Identify which cell holds the provided text, then report its [X, Y] central coordinate. 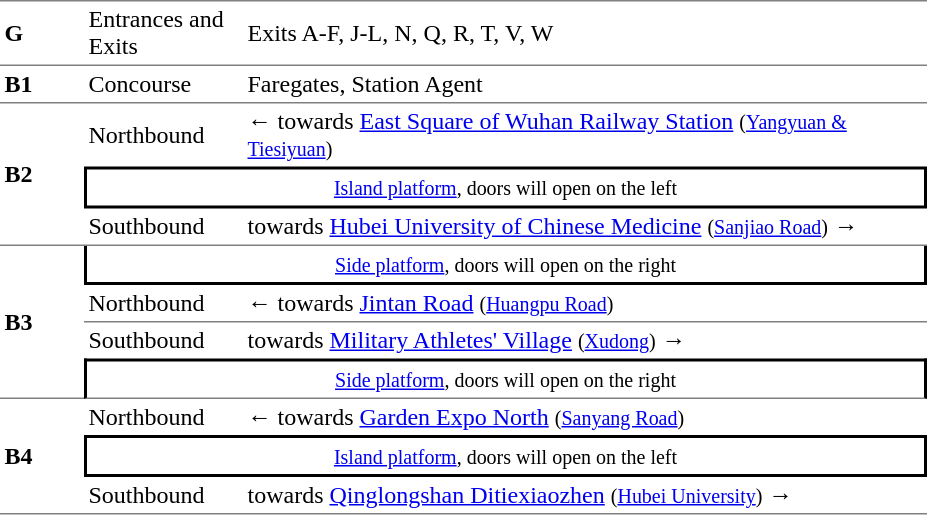
← towards Garden Expo North (Sanyang Road) [585, 417]
B1 [42, 84]
towards Military Athletes' Village (Xudong) → [585, 340]
Exits A-F, J-L, N, Q, R, T, V, W [585, 32]
Concourse [164, 84]
← towards Jintan Road (Huangpu Road) [585, 303]
Faregates, Station Agent [585, 84]
Entrances and Exits [164, 32]
towards Qinglongshan Ditiexiaozhen (Hubei University) → [585, 496]
B3 [42, 322]
towards Hubei University of Chinese Medicine (Sanjiao Road) → [585, 227]
B2 [42, 175]
← towards East Square of Wuhan Railway Station (Yangyuan & Tiesiyuan) [585, 136]
G [42, 32]
B4 [42, 457]
